Determine the [x, y] coordinate at the center of the cell enclosing the given text.  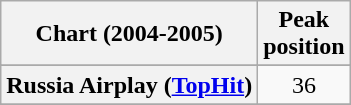
Chart (2004-2005) [130, 34]
Peakposition [304, 34]
Russia Airplay (TopHit) [130, 85]
36 [304, 85]
